Scan for the cell matching the given text and deliver its [X, Y] coordinate at center. 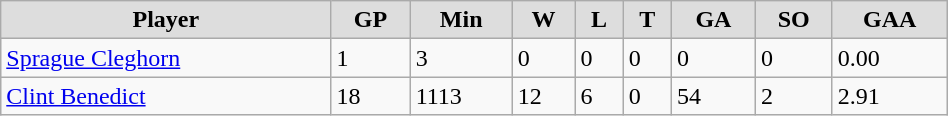
L [599, 20]
T [647, 20]
1 [370, 58]
GA [713, 20]
Player [166, 20]
0.00 [890, 58]
54 [713, 96]
6 [599, 96]
W [544, 20]
1113 [461, 96]
Min [461, 20]
2.91 [890, 96]
GAA [890, 20]
Clint Benedict [166, 96]
18 [370, 96]
3 [461, 58]
12 [544, 96]
SO [794, 20]
GP [370, 20]
2 [794, 96]
Sprague Cleghorn [166, 58]
